Determine the [x, y] coordinate at the center of the cell enclosing the given text.  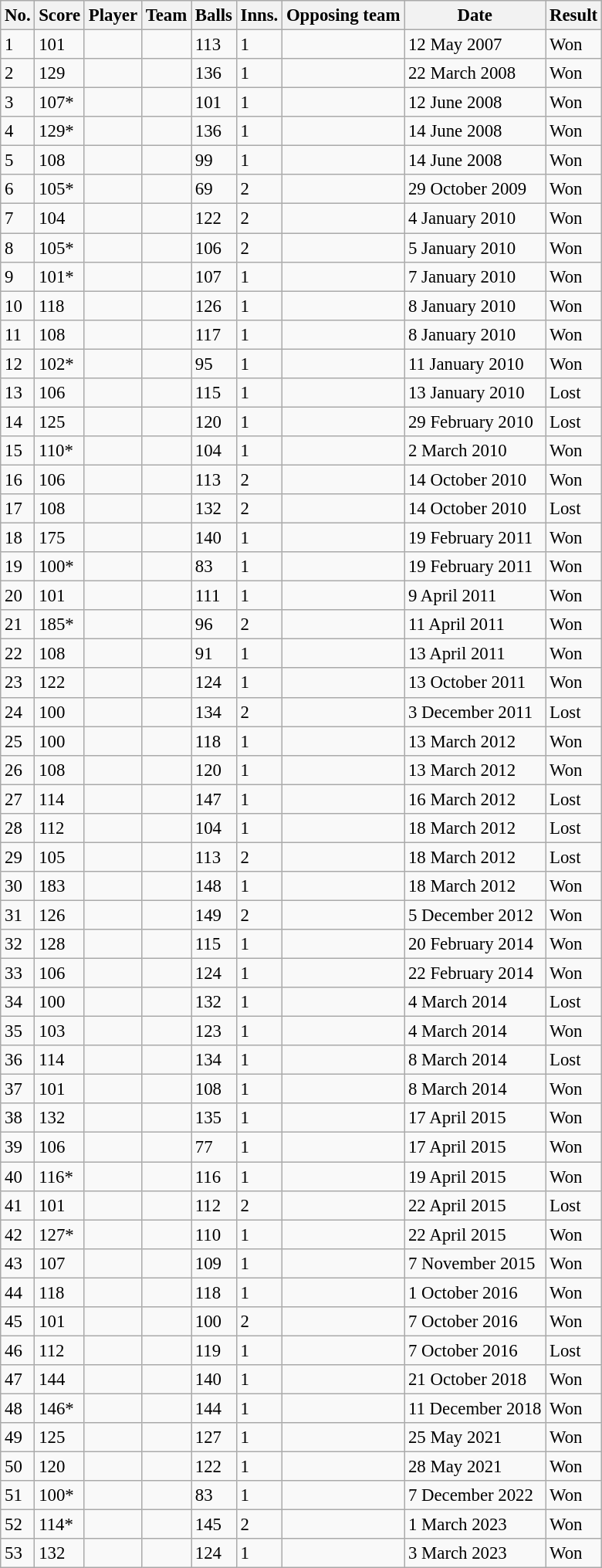
185* [60, 625]
16 [18, 479]
145 [215, 1525]
35 [18, 1031]
38 [18, 1119]
111 [215, 596]
53 [18, 1553]
4 January 2010 [475, 218]
Score [60, 15]
11 April 2011 [475, 625]
69 [215, 189]
147 [215, 799]
45 [18, 1322]
52 [18, 1525]
5 December 2012 [475, 915]
32 [18, 944]
20 February 2014 [475, 944]
36 [18, 1060]
109 [215, 1263]
29 [18, 857]
91 [215, 654]
39 [18, 1147]
40 [18, 1177]
123 [215, 1031]
13 April 2011 [475, 654]
9 [18, 276]
27 [18, 799]
21 [18, 625]
13 October 2011 [475, 683]
47 [18, 1380]
49 [18, 1438]
20 [18, 596]
103 [60, 1031]
42 [18, 1234]
22 [18, 654]
95 [215, 364]
50 [18, 1467]
Balls [215, 15]
16 March 2012 [475, 799]
25 [18, 741]
110 [215, 1234]
2 March 2010 [475, 451]
21 October 2018 [475, 1380]
129* [60, 131]
1 March 2023 [475, 1525]
119 [215, 1350]
7 January 2010 [475, 276]
114* [60, 1525]
9 April 2011 [475, 596]
15 [18, 451]
11 January 2010 [475, 364]
146* [60, 1408]
77 [215, 1147]
Result [574, 15]
31 [18, 915]
22 March 2008 [475, 73]
28 May 2021 [475, 1467]
19 [18, 567]
149 [215, 915]
6 [18, 189]
105 [60, 857]
26 [18, 770]
29 October 2009 [475, 189]
8 [18, 248]
22 February 2014 [475, 974]
13 January 2010 [475, 393]
7 November 2015 [475, 1263]
17 [18, 509]
13 [18, 393]
19 April 2015 [475, 1177]
46 [18, 1350]
96 [215, 625]
128 [60, 944]
34 [18, 1002]
11 December 2018 [475, 1408]
5 January 2010 [475, 248]
18 [18, 538]
4 [18, 131]
14 [18, 422]
51 [18, 1495]
Player [113, 15]
135 [215, 1119]
12 June 2008 [475, 103]
116 [215, 1177]
3 March 2023 [475, 1553]
3 [18, 103]
44 [18, 1292]
127* [60, 1234]
Date [475, 15]
Opposing team [343, 15]
23 [18, 683]
107* [60, 103]
7 December 2022 [475, 1495]
33 [18, 974]
Inns. [259, 15]
Team [166, 15]
28 [18, 828]
7 [18, 218]
41 [18, 1205]
12 [18, 364]
12 May 2007 [475, 45]
30 [18, 886]
3 December 2011 [475, 712]
43 [18, 1263]
11 [18, 334]
29 February 2010 [475, 422]
24 [18, 712]
116* [60, 1177]
183 [60, 886]
117 [215, 334]
99 [215, 161]
175 [60, 538]
1 October 2016 [475, 1292]
48 [18, 1408]
101* [60, 276]
110* [60, 451]
5 [18, 161]
129 [60, 73]
127 [215, 1438]
148 [215, 886]
37 [18, 1089]
No. [18, 15]
25 May 2021 [475, 1438]
102* [60, 364]
10 [18, 306]
